Return (x, y) of the center of cell containing provided text 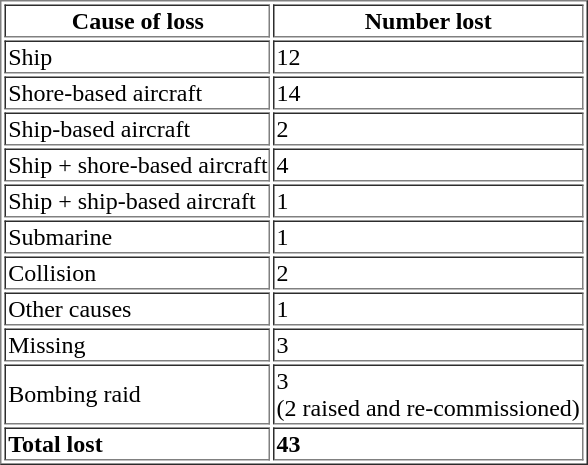
Ship + ship-based aircraft (138, 200)
Collision (138, 272)
43 (428, 444)
Missing (138, 344)
Ship + shore-based aircraft (138, 164)
Number lost (428, 20)
Ship-based aircraft (138, 128)
12 (428, 56)
Shore-based aircraft (138, 92)
3 (2 raised and re-commissioned) (428, 394)
14 (428, 92)
Ship (138, 56)
Submarine (138, 236)
3 (428, 344)
Cause of loss (138, 20)
Total lost (138, 444)
Other causes (138, 308)
4 (428, 164)
Bombing raid (138, 394)
